Return [X, Y] of the center of cell containing provided text 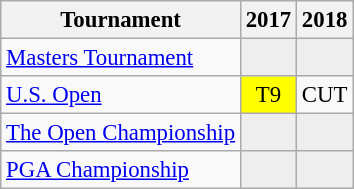
CUT [325, 95]
Masters Tournament [121, 58]
2017 [268, 20]
The Open Championship [121, 133]
PGA Championship [121, 170]
U.S. Open [121, 95]
2018 [325, 20]
T9 [268, 95]
Tournament [121, 20]
